Find where the given text appears and provide that cell's center as (X, Y) coordinate. 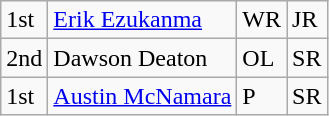
WR (262, 20)
Erik Ezukanma (142, 20)
2nd (24, 58)
Dawson Deaton (142, 58)
JR (307, 20)
OL (262, 58)
P (262, 96)
Austin McNamara (142, 96)
